From the cell containing the given text, extract its center point as (x, y) coordinate. 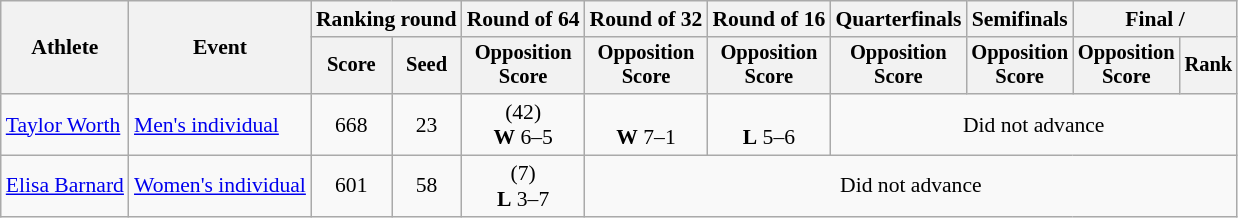
Women's individual (220, 186)
W 7–1 (646, 124)
Semifinals (1020, 19)
L 5–6 (768, 124)
Rank (1209, 66)
(7)L 3–7 (524, 186)
Score (352, 66)
Taylor Worth (65, 124)
(42)W 6–5 (524, 124)
Event (220, 48)
Ranking round (386, 19)
Quarterfinals (898, 19)
58 (427, 186)
Round of 64 (524, 19)
Round of 16 (768, 19)
Final / (1155, 19)
Athlete (65, 48)
668 (352, 124)
Elisa Barnard (65, 186)
601 (352, 186)
Round of 32 (646, 19)
23 (427, 124)
Men's individual (220, 124)
Seed (427, 66)
